Search for the cell housing the specified text and yield its (X, Y) center coordinate. 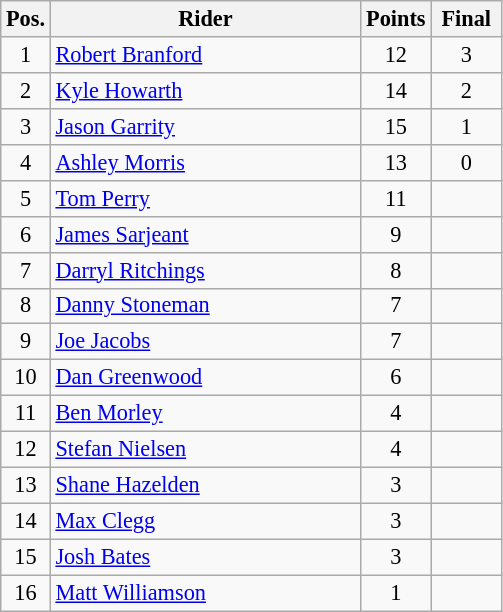
Final (466, 19)
Danny Stoneman (205, 306)
Max Clegg (205, 521)
Points (396, 19)
Ben Morley (205, 414)
Darryl Ritchings (205, 270)
James Sarjeant (205, 234)
Ashley Morris (205, 162)
Jason Garrity (205, 126)
Shane Hazelden (205, 485)
Matt Williamson (205, 593)
Joe Jacobs (205, 342)
10 (26, 378)
Tom Perry (205, 198)
Rider (205, 19)
Dan Greenwood (205, 378)
Robert Branford (205, 55)
5 (26, 198)
0 (466, 162)
Josh Bates (205, 557)
16 (26, 593)
Stefan Nielsen (205, 450)
Pos. (26, 19)
Kyle Howarth (205, 90)
